Detect which cell encompasses the target text, then output its (x, y) center coordinate. 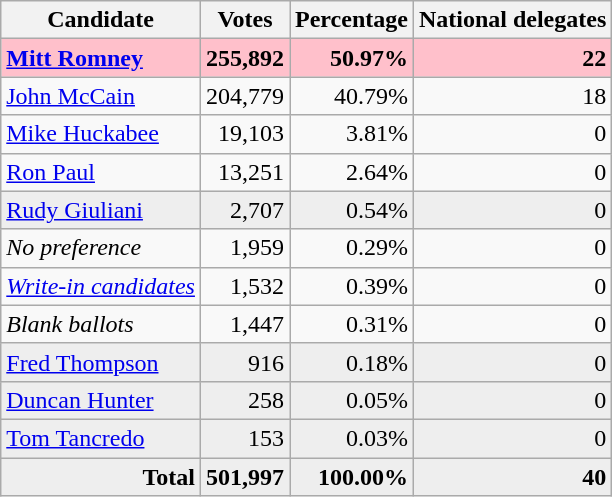
Blank ballots (101, 324)
Rudy Giuliani (101, 210)
2.64% (352, 172)
916 (244, 362)
0.18% (352, 362)
1,959 (244, 248)
Ron Paul (101, 172)
255,892 (244, 58)
Duncan Hunter (101, 400)
No preference (101, 248)
Percentage (352, 20)
22 (512, 58)
Fred Thompson (101, 362)
Mitt Romney (101, 58)
50.97% (352, 58)
0.03% (352, 438)
Write-in candidates (101, 286)
Total (101, 477)
John McCain (101, 96)
Tom Tancredo (101, 438)
3.81% (352, 134)
National delegates (512, 20)
18 (512, 96)
1,447 (244, 324)
1,532 (244, 286)
0.05% (352, 400)
153 (244, 438)
0.39% (352, 286)
40.79% (352, 96)
Mike Huckabee (101, 134)
19,103 (244, 134)
501,997 (244, 477)
100.00% (352, 477)
Votes (244, 20)
258 (244, 400)
40 (512, 477)
0.29% (352, 248)
13,251 (244, 172)
Candidate (101, 20)
204,779 (244, 96)
0.54% (352, 210)
0.31% (352, 324)
2,707 (244, 210)
